Detect which cell encompasses the target text, then output its [X, Y] center coordinate. 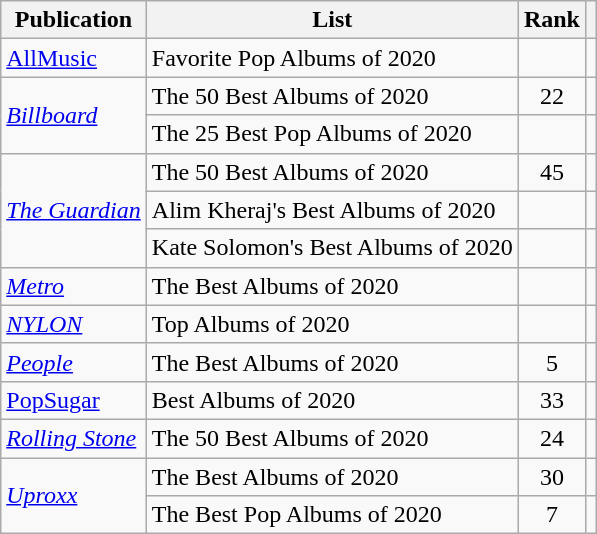
33 [552, 400]
People [74, 362]
PopSugar [74, 400]
Favorite Pop Albums of 2020 [332, 58]
The Guardian [74, 210]
Rolling Stone [74, 438]
Uproxx [74, 496]
5 [552, 362]
Rank [552, 20]
45 [552, 172]
Metro [74, 286]
The 25 Best Pop Albums of 2020 [332, 134]
7 [552, 515]
Best Albums of 2020 [332, 400]
NYLON [74, 324]
22 [552, 96]
AllMusic [74, 58]
30 [552, 477]
Publication [74, 20]
Kate Solomon's Best Albums of 2020 [332, 248]
The Best Pop Albums of 2020 [332, 515]
List [332, 20]
Billboard [74, 115]
24 [552, 438]
Alim Kheraj's Best Albums of 2020 [332, 210]
Top Albums of 2020 [332, 324]
